Output the [X, Y] coordinate of the center of the cell containing the given text.  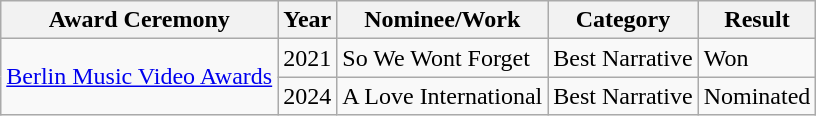
2024 [308, 96]
So We Wont Forget [442, 58]
Won [757, 58]
A Love International [442, 96]
Nominated [757, 96]
Berlin Music Video Awards [140, 77]
Year [308, 20]
Category [623, 20]
Nominee/Work [442, 20]
Award Ceremony [140, 20]
2021 [308, 58]
Result [757, 20]
